Pinpoint the cell where the given text exists, returning its (x, y) midpoint coordinate. 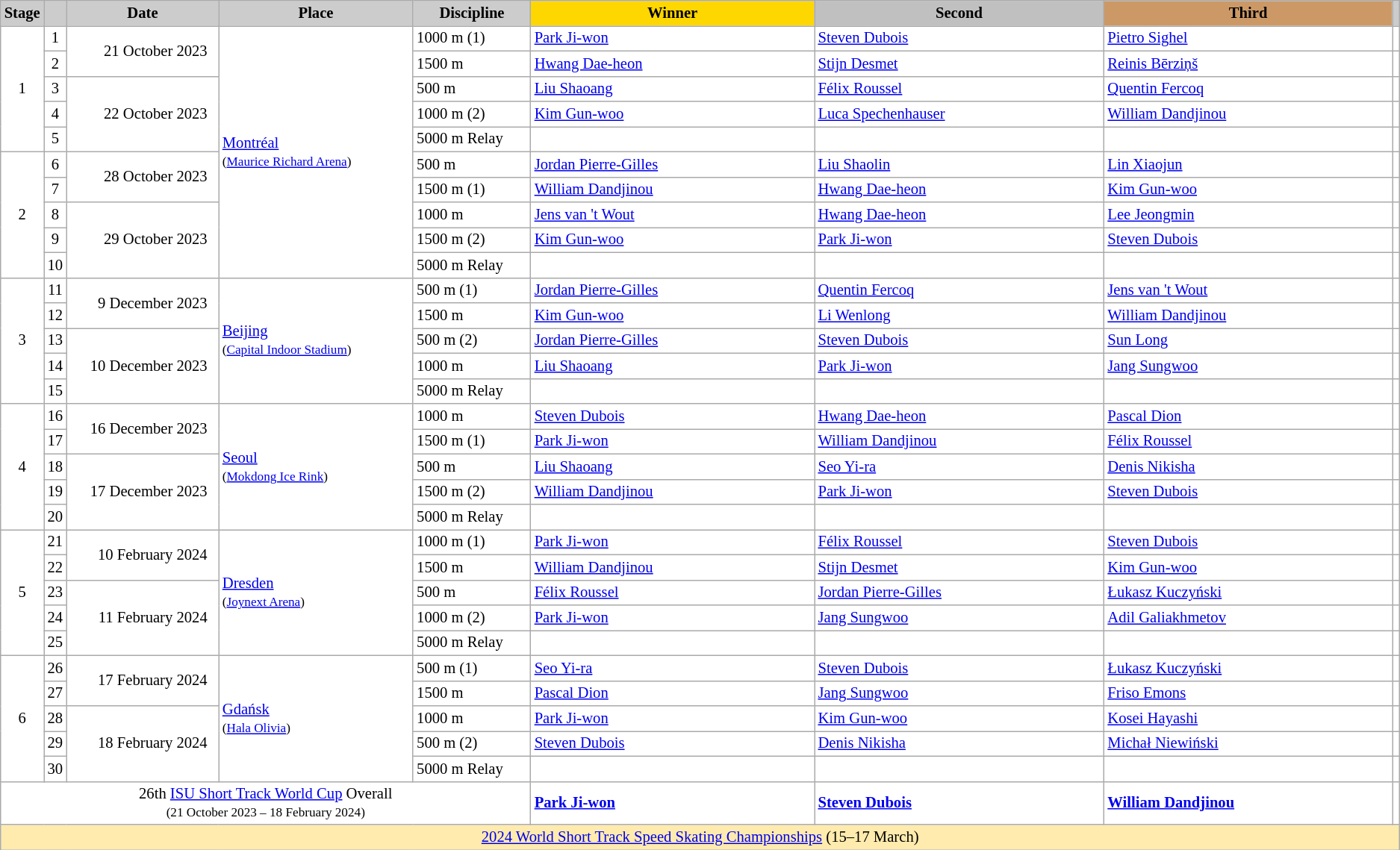
10 February 2024 (143, 554)
17 December 2023 (143, 491)
Pietro Sighel (1248, 38)
26th ISU Short Track World Cup Overall(21 October 2023 – 18 February 2024) (266, 803)
11 February 2024 (143, 618)
Beijing(Capital Indoor Stadium) (316, 340)
20 (55, 517)
Reinis Bērziņš (1248, 63)
22 October 2023 (143, 113)
Winner (673, 13)
Friso Emons (1248, 693)
28 (55, 719)
Stage (22, 13)
27 (55, 693)
19 (55, 492)
Adil Galiakhmetov (1248, 617)
9 (55, 240)
9 December 2023 (143, 303)
Place (316, 13)
18 (55, 466)
Second (959, 13)
21 (55, 542)
17 February 2024 (143, 681)
Montréal(Maurice Richard Arena) (316, 151)
18 February 2024 (143, 743)
16 December 2023 (143, 428)
Luca Spechenhauser (959, 114)
Sun Long (1248, 340)
2024 World Short Track Speed Skating Championships (15–17 March) (700, 837)
Michał Niewiński (1248, 743)
10 December 2023 (143, 366)
Discipline (472, 13)
25 (55, 643)
Liu Shaolin (959, 164)
Date (143, 13)
Gdańsk(Hala Olivia) (316, 718)
Seoul(Mokdong Ice Rink) (316, 466)
24 (55, 617)
11 (55, 290)
Kosei Hayashi (1248, 719)
29 October 2023 (143, 239)
30 (55, 769)
Third (1248, 13)
14 (55, 366)
Dresden(Joynext Arena) (316, 593)
10 (55, 265)
22 (55, 567)
28 October 2023 (143, 177)
16 (55, 416)
29 (55, 743)
23 (55, 593)
13 (55, 340)
15 (55, 391)
Lee Jeongmin (1248, 214)
Li Wenlong (959, 316)
17 (55, 441)
Lin Xiaojun (1248, 164)
7 (55, 190)
12 (55, 316)
21 October 2023 (143, 51)
8 (55, 214)
26 (55, 668)
